Identify which cell holds the provided text, then report its (x, y) central coordinate. 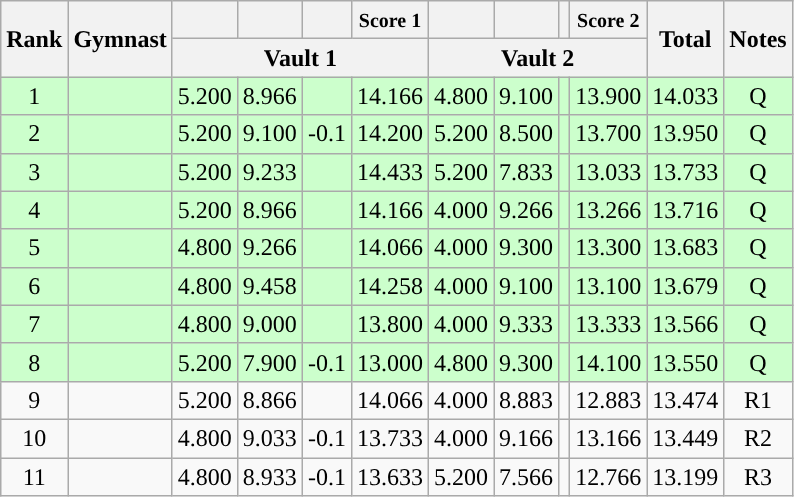
R3 (758, 477)
13.000 (390, 362)
Vault 1 (300, 58)
14.200 (390, 134)
14.258 (390, 286)
13.633 (390, 477)
13.333 (608, 324)
13.166 (608, 438)
1 (34, 96)
9.166 (526, 438)
7.566 (526, 477)
8.866 (270, 400)
13.033 (608, 172)
14.100 (608, 362)
13.800 (390, 324)
Notes (758, 39)
9.458 (270, 286)
R2 (758, 438)
7 (34, 324)
9 (34, 400)
13.679 (686, 286)
11 (34, 477)
12.883 (608, 400)
13.900 (608, 96)
13.300 (608, 248)
13.700 (608, 134)
Score 2 (608, 20)
14.033 (686, 96)
Total (686, 39)
8.500 (526, 134)
13.266 (608, 210)
3 (34, 172)
13.550 (686, 362)
13.950 (686, 134)
Gymnast (120, 39)
9.000 (270, 324)
Score 1 (390, 20)
12.766 (608, 477)
8 (34, 362)
9.333 (526, 324)
Vault 2 (538, 58)
8.933 (270, 477)
13.199 (686, 477)
6 (34, 286)
R1 (758, 400)
13.683 (686, 248)
8.883 (526, 400)
13.474 (686, 400)
2 (34, 134)
9.233 (270, 172)
13.100 (608, 286)
4 (34, 210)
13.716 (686, 210)
7.900 (270, 362)
13.449 (686, 438)
Rank (34, 39)
10 (34, 438)
5 (34, 248)
9.033 (270, 438)
14.433 (390, 172)
13.566 (686, 324)
7.833 (526, 172)
